Capture the cell that displays the provided text and extract its (X, Y) central coordinate. 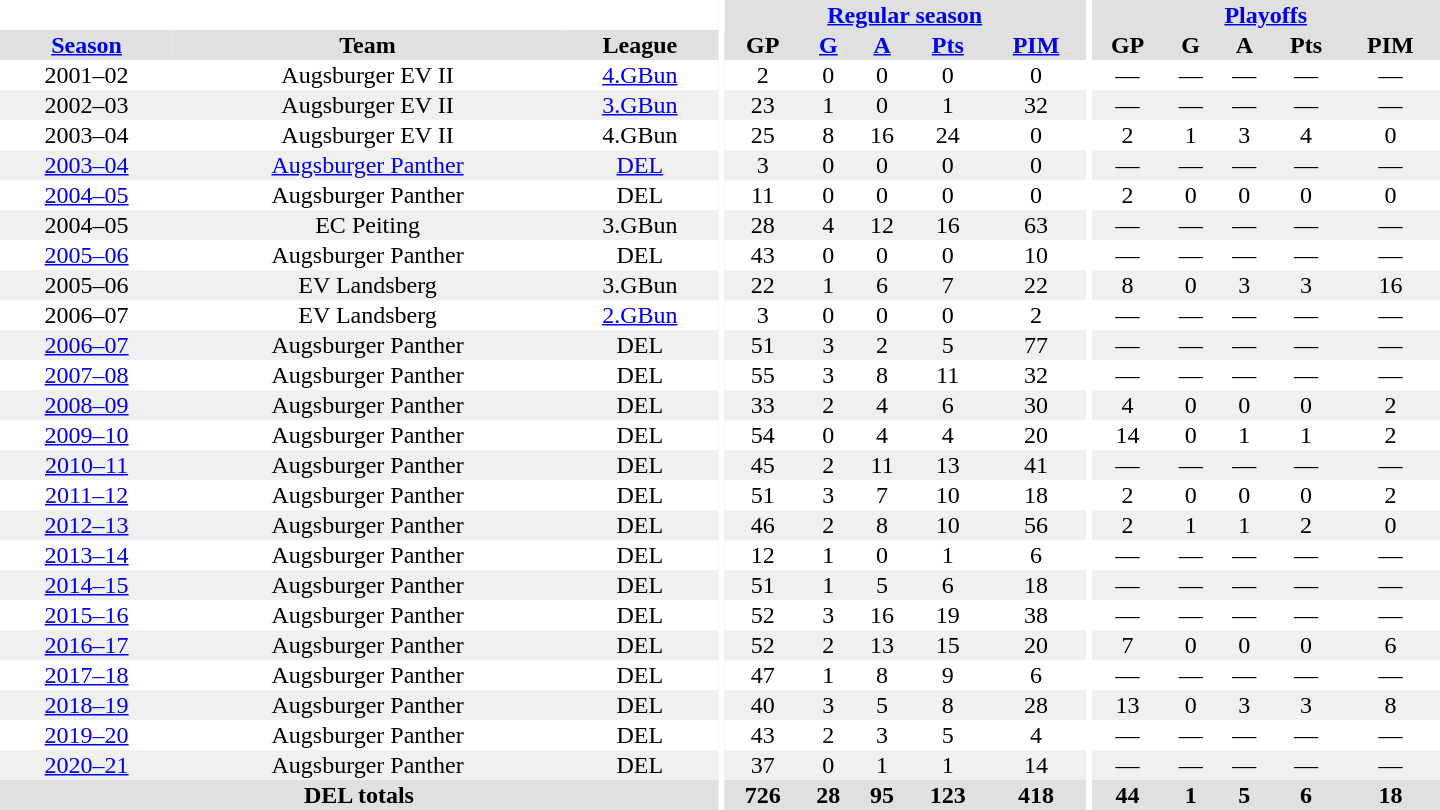
Team (368, 45)
418 (1036, 795)
DEL totals (359, 795)
24 (948, 135)
19 (948, 615)
Playoffs (1266, 15)
25 (763, 135)
EC Peiting (368, 225)
54 (763, 435)
League (640, 45)
2016–17 (86, 645)
2010–11 (86, 465)
37 (763, 765)
2001–02 (86, 75)
23 (763, 105)
95 (882, 795)
2015–16 (86, 615)
56 (1036, 525)
40 (763, 705)
47 (763, 675)
2014–15 (86, 585)
9 (948, 675)
2017–18 (86, 675)
2007–08 (86, 375)
2013–14 (86, 555)
45 (763, 465)
Season (86, 45)
2018–19 (86, 705)
123 (948, 795)
726 (763, 795)
2011–12 (86, 495)
63 (1036, 225)
2008–09 (86, 405)
55 (763, 375)
2.GBun (640, 315)
41 (1036, 465)
30 (1036, 405)
44 (1127, 795)
15 (948, 645)
Regular season (905, 15)
38 (1036, 615)
2012–13 (86, 525)
2009–10 (86, 435)
2002–03 (86, 105)
46 (763, 525)
2020–21 (86, 765)
2019–20 (86, 735)
77 (1036, 345)
33 (763, 405)
